Capture the cell that displays the provided text and extract its (X, Y) central coordinate. 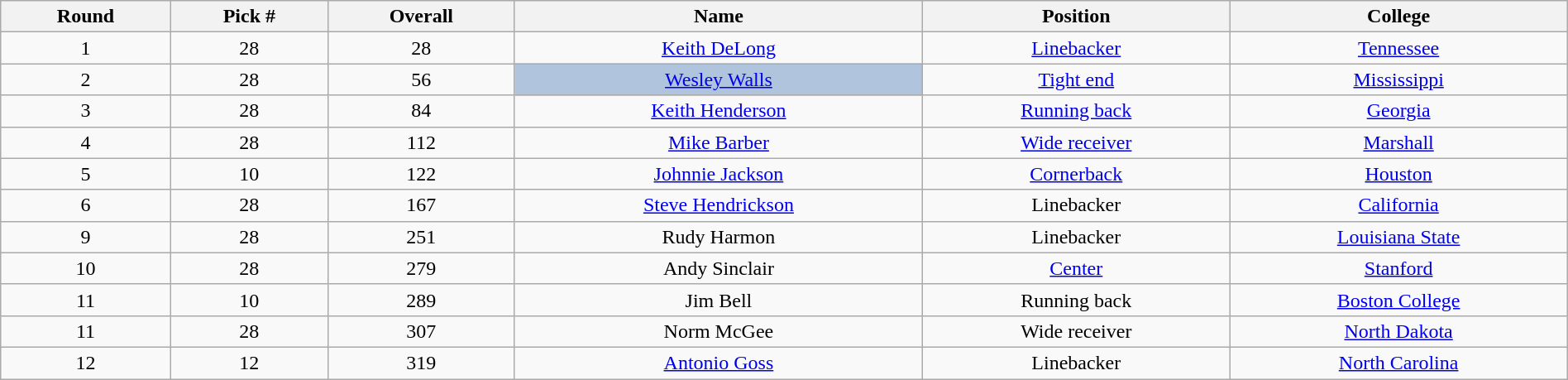
Louisiana State (1398, 237)
56 (421, 79)
Cornerback (1077, 174)
Steve Hendrickson (718, 205)
167 (421, 205)
North Carolina (1398, 363)
Tennessee (1398, 48)
Houston (1398, 174)
319 (421, 363)
California (1398, 205)
122 (421, 174)
Keith DeLong (718, 48)
307 (421, 331)
Marshall (1398, 142)
Overall (421, 17)
1 (86, 48)
Mississippi (1398, 79)
5 (86, 174)
Norm McGee (718, 331)
84 (421, 111)
Rudy Harmon (718, 237)
Center (1077, 268)
Antonio Goss (718, 363)
College (1398, 17)
Wesley Walls (718, 79)
Name (718, 17)
4 (86, 142)
Jim Bell (718, 300)
Mike Barber (718, 142)
Andy Sinclair (718, 268)
3 (86, 111)
Tight end (1077, 79)
Round (86, 17)
289 (421, 300)
Position (1077, 17)
Georgia (1398, 111)
9 (86, 237)
251 (421, 237)
Pick # (249, 17)
2 (86, 79)
Stanford (1398, 268)
North Dakota (1398, 331)
112 (421, 142)
Keith Henderson (718, 111)
Johnnie Jackson (718, 174)
279 (421, 268)
6 (86, 205)
Boston College (1398, 300)
